Find where the given text appears and provide that cell's center as (x, y) coordinate. 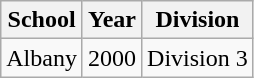
Division (198, 20)
School (42, 20)
2000 (112, 58)
Albany (42, 58)
Year (112, 20)
Division 3 (198, 58)
